Determine the [X, Y] coordinate at the center of the cell enclosing the given text.  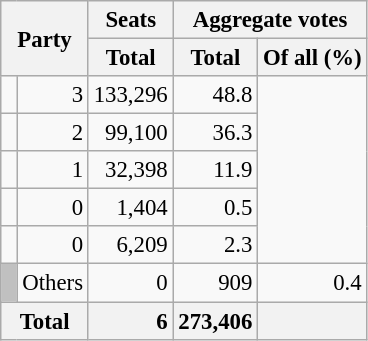
3 [52, 95]
Seats [130, 20]
2.3 [216, 245]
2 [52, 133]
133,296 [130, 95]
11.9 [216, 170]
6 [130, 321]
48.8 [216, 95]
6,209 [130, 245]
Of all (%) [312, 58]
32,398 [130, 170]
0.4 [312, 283]
909 [216, 283]
1,404 [130, 208]
Party [45, 38]
1 [52, 170]
36.3 [216, 133]
Others [52, 283]
99,100 [130, 133]
273,406 [216, 321]
Aggregate votes [270, 20]
0.5 [216, 208]
